Extract the [X, Y] coordinate from the center of the cell holding the provided text.  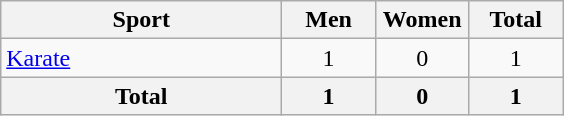
Karate [142, 58]
Men [329, 20]
Women [422, 20]
Sport [142, 20]
